Determine the [x, y] coordinate at the center of the cell enclosing the given text.  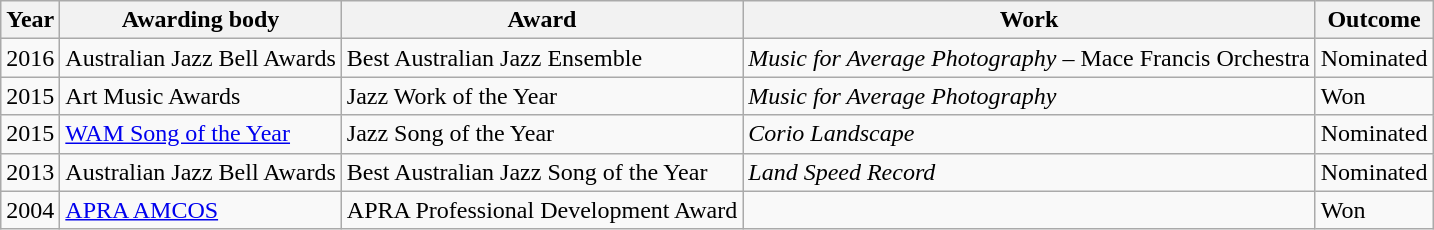
Year [30, 20]
Best Australian Jazz Song of the Year [542, 172]
2004 [30, 210]
Land Speed Record [1029, 172]
Work [1029, 20]
2013 [30, 172]
Best Australian Jazz Ensemble [542, 58]
Award [542, 20]
APRA AMCOS [200, 210]
Outcome [1374, 20]
Jazz Work of the Year [542, 96]
2016 [30, 58]
Awarding body [200, 20]
APRA Professional Development Award [542, 210]
Jazz Song of the Year [542, 134]
Music for Average Photography – Mace Francis Orchestra [1029, 58]
Music for Average Photography [1029, 96]
Corio Landscape [1029, 134]
Art Music Awards [200, 96]
WAM Song of the Year [200, 134]
